Detect which cell encompasses the target text, then output its [x, y] center coordinate. 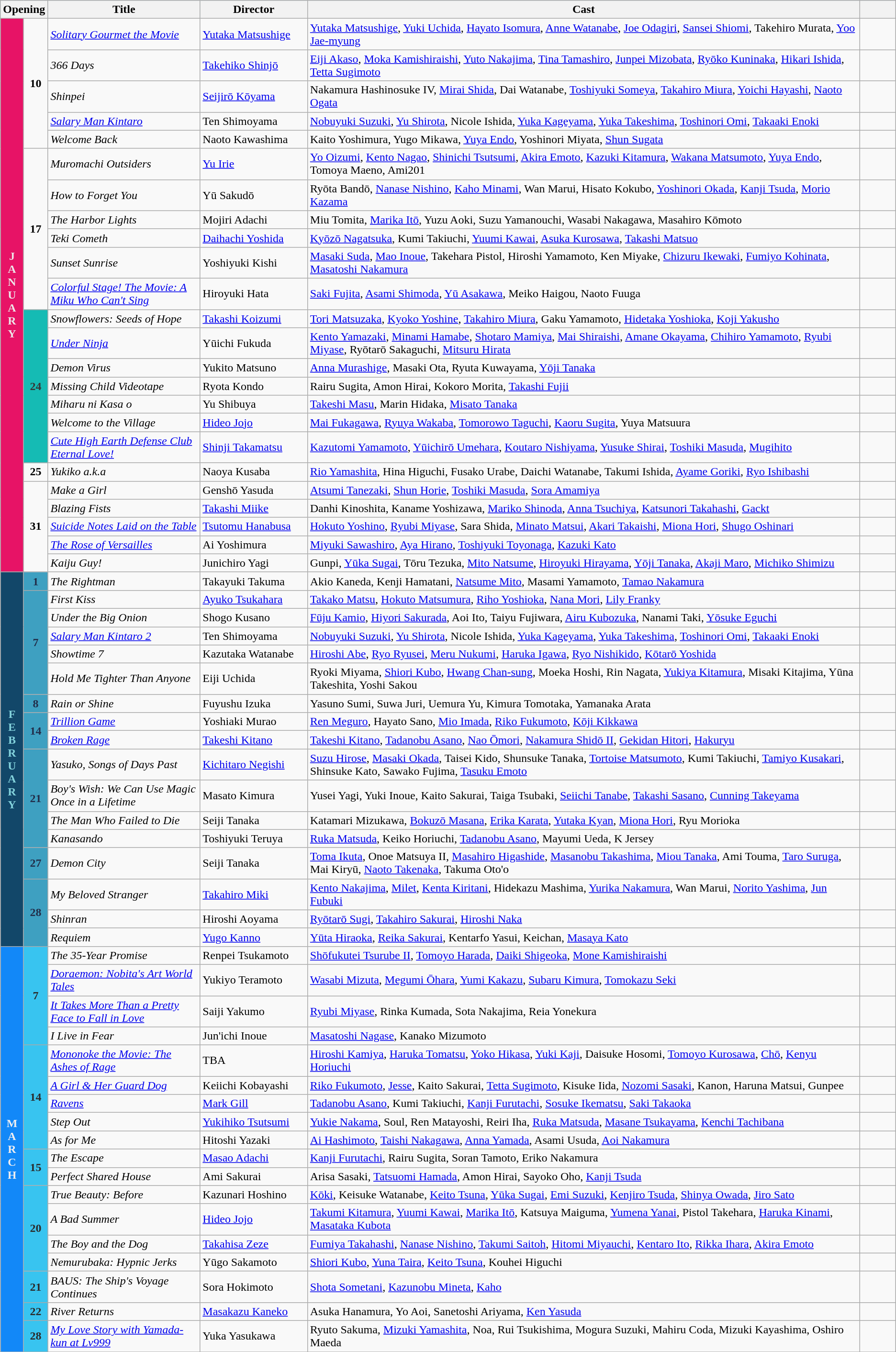
True Beauty: Before [124, 1195]
My Love Story with Yamada-kun at Lv999 [124, 1336]
Ravens [124, 1104]
Shinran [124, 919]
Hold Me Tighter Than Anyone [124, 679]
Takahiro Miki [254, 894]
Daihachi Yoshida [254, 238]
Naoya Kusaba [254, 472]
Boy's Wish: We Can Use Magic Once in a Lifetime [124, 795]
Takeshi Masu, Marin Hidaka, Misato Tanaka [583, 404]
Takashi Miike [254, 508]
Snowflowers: Seeds of Hope [124, 318]
The Boy and the Dog [124, 1244]
Kaiju Guy! [124, 563]
Yasuno Sumi, Suwa Juri, Uemura Yu, Kimura Tomotaka, Yamanaka Arata [583, 704]
Naoto Kawashima [254, 139]
Hokuto Yoshino, Ryubi Miyase, Sara Shida, Minato Matsui, Akari Takaishi, Miona Hori, Shugo Oshinari [583, 526]
Kōki, Keisuke Watanabe, Keito Tsuna, Yūka Sugai, Emi Suzuki, Kenjiro Tsuda, Shinya Owada, Jiro Sato [583, 1195]
Ryoki Miyama, Shiori Kubo, Hwang Chan-sung, Moeka Hoshi, Rin Nagata, Yukiya Kitamura, Misaki Kitajima, Yūna Takeshita, Yoshi Sakou [583, 679]
Yu Shibuya [254, 404]
17 [35, 229]
My Beloved Stranger [124, 894]
Muromachi Outsiders [124, 164]
Takumi Kitamura, Yuumi Kawai, Marika Itō, Katsuya Maiguma, Yumena Yanai, Pistol Takehara, Haruka Kinami, Masataka Kubota [583, 1219]
Yoshiyuki Kishi [254, 262]
Asuka Hanamura, Yo Aoi, Sanetoshi Ariyama, Ken Yasuda [583, 1311]
15 [35, 1167]
Colorful Stage! The Movie: A Miku Who Can't Sing [124, 294]
River Returns [124, 1311]
Showtime 7 [124, 654]
Yukiyo Teramoto [254, 980]
Director [254, 10]
Tsutomu Hanabusa [254, 526]
How to Forget You [124, 195]
Tadanobu Asano, Kumi Takiuchi, Kanji Furutachi, Sosuke Ikematsu, Saki Takaoka [583, 1104]
Anna Murashige, Masaki Ota, Ryuta Kuwayama, Yōji Tanaka [583, 368]
Trillion Game [124, 722]
Ryōtarō Sugi, Takahiro Sakurai, Hiroshi Naka [583, 919]
Takako Matsu, Hokuto Matsumura, Riho Yoshioka, Nana Mori, Lily Franky [583, 599]
Yūta Hiraoka, Reika Sakurai, Kentarfo Yasui, Keichan, Masaya Kato [583, 937]
A Girl & Her Guard Dog [124, 1085]
Miyuki Sawashiro, Aya Hirano, Toshiyuki Toyonaga, Kazuki Kato [583, 545]
Yukie Nakama, Soul, Ren Matayoshi, Reiri Iha, Ruka Matsuda, Masane Tsukayama, Kenchi Tachibana [583, 1122]
Keiichi Kobayashi [254, 1085]
I Live in Fear [124, 1036]
Arisa Sasaki, Tatsuomi Hamada, Amon Hirai, Sayoko Oho, Kanji Tsuda [583, 1176]
Mai Fukagawa, Ryuya Wakaba, Tomorowo Taguchi, Kaoru Sugita, Yuya Matsuura [583, 423]
Fumiya Takahashi, Nanase Nishino, Takumi Saitoh, Hitomi Miyauchi, Kentaro Ito, Rikka Ihara, Akira Emoto [583, 1244]
Kaito Yoshimura, Yugo Mikawa, Yuya Endo, Yoshinori Miyata, Shun Sugata [583, 139]
Cast [583, 10]
Teki Cometh [124, 238]
Masaki Suda, Mao Inoue, Takehara Pistol, Hiroshi Yamamoto, Ken Miyake, Chizuru Ikewaki, Fumiyo Kohinata, Masatoshi Nakamura [583, 262]
As for Me [124, 1140]
Yutaka Matsushige [254, 34]
24 [35, 386]
Yasuko, Songs of Days Past [124, 765]
25 [35, 472]
Yutaka Matsushige, Yuki Uchida, Hayato Isomura, Anne Watanabe, Joe Odagiri, Sansei Shiomi, Takehiro Murata, Yoo Jae-myung [583, 34]
Ami Sakurai [254, 1176]
Rain or Shine [124, 704]
Ren Meguro, Hayato Sano, Mio Imada, Riko Fukumoto, Kōji Kikkawa [583, 722]
The 35-Year Promise [124, 955]
Masato Kimura [254, 795]
Missing Child Videotape [124, 386]
Yu Irie [254, 164]
Riko Fukumoto, Jesse, Kaito Sakurai, Tetta Sugimoto, Kisuke Iida, Nozomi Sasaki, Kanon, Haruna Matsui, Gunpee [583, 1085]
Perfect Shared House [124, 1176]
31 [35, 526]
The Rose of Versailles [124, 545]
Toshiyuki Teruya [254, 838]
Atsumi Tanezaki, Shun Horie, Toshiki Masuda, Sora Amamiya [583, 490]
Yoshiaki Murao [254, 722]
Sora Hokimoto [254, 1286]
Cute High Earth Defense Club Eternal Love! [124, 447]
A Bad Summer [124, 1219]
Requiem [124, 937]
Ryōta Bandō, Nanase Nishino, Kaho Minami, Wan Marui, Hisato Kokubo, Yoshinori Okada, Kanji Tsuda, Morio Kazama [583, 195]
Tori Matsuzaka, Kyoko Yoshine, Takahiro Miura, Gaku Yamamoto, Hidetaka Yoshioka, Koji Yakusho [583, 318]
Yo Oizumi, Kento Nagao, Shinichi Tsutsumi, Akira Emoto, Kazuki Kitamura, Wakana Matsumoto, Yuya Endo, Tomoya Maeno, Ami201 [583, 164]
BAUS: The Ship's Voyage Continues [124, 1286]
22 [35, 1311]
Ryubi Miyase, Rinka Kumada, Sota Nakajima, Reia Yonekura [583, 1011]
Yuka Yasukawa [254, 1336]
Sunset Sunrise [124, 262]
FEBRUARY [12, 759]
Ryota Kondo [254, 386]
366 Days [124, 65]
Akio Kaneda, Kenji Hamatani, Natsume Mito, Masami Yamamoto, Tamao Nakamura [583, 581]
Yūgo Sakamoto [254, 1262]
Kyōzō Nagatsuka, Kumi Takiuchi, Yuumi Kawai, Asuka Kurosawa, Takashi Matsuo [583, 238]
Hiroyuki Hata [254, 294]
Title [124, 10]
It Takes More Than a Pretty Face to Fall in Love [124, 1011]
Eiji Uchida [254, 679]
First Kiss [124, 599]
Renpei Tsukamoto [254, 955]
Gunpi, Yūka Sugai, Tōru Tezuka, Mito Natsume, Hiroyuki Hirayama, Yōji Tanaka, Akaji Maro, Michiko Shimizu [583, 563]
Miharu ni Kasa o [124, 404]
Katamari Mizukawa, Bokuzō Masana, Erika Karata, Yutaka Kyan, Miona Hori, Ryu Morioka [583, 820]
Rio Yamashita, Hina Higuchi, Fusako Urabe, Daichi Watanabe, Takumi Ishida, Ayame Goriki, Ryo Ishibashi [583, 472]
Yūichi Fukuda [254, 344]
Mojiri Adachi [254, 220]
Solitary Gourmet the Movie [124, 34]
Suicide Notes Laid on the Table [124, 526]
Kazunari Hoshino [254, 1195]
Opening [24, 10]
Fuyushu Izuka [254, 704]
Kanji Furutachi, Rairu Sugita, Soran Tamoto, Eriko Nakamura [583, 1158]
Welcome to the Village [124, 423]
Mark Gill [254, 1104]
Nakamura Hashinosuke IV, Mirai Shida, Dai Watanabe, Toshiyuki Someya, Takahiro Miura, Yoichi Hayashi, Naoto Ogata [583, 97]
Ruka Matsuda, Keiko Horiuchi, Tadanobu Asano, Mayumi Ueda, K Jersey [583, 838]
Shōfukutei Tsurube II, Tomoyo Harada, Daiki Shigeoka, Mone Kamishiraishi [583, 955]
Takayuki Takuma [254, 581]
Genshō Yasuda [254, 490]
10 [35, 83]
Salary Man Kintaro [124, 121]
The Harbor Lights [124, 220]
Shota Sometani, Kazunobu Mineta, Kaho [583, 1286]
Masao Adachi [254, 1158]
Shogo Kusano [254, 617]
Kazutomi Yamamoto, Yūichirō Umehara, Koutaro Nishiyama, Yusuke Shirai, Toshiki Masuda, Mugihito [583, 447]
Kento Nakajima, Milet, Kenta Kiritani, Hidekazu Mashima, Yurika Nakamura, Wan Marui, Norito Yashima, Jun Fubuki [583, 894]
Kento Yamazaki, Minami Hamabe, Shotaro Mamiya, Mai Shiraishi, Amane Okayama, Chihiro Yamamoto, Ryubi Miyase, Ryōtarō Sakaguchi, Mitsuru Hirata [583, 344]
Step Out [124, 1122]
Shinpei [124, 97]
Masatoshi Nagase, Kanako Mizumoto [583, 1036]
Kazutaka Watanabe [254, 654]
20 [35, 1228]
Ryuto Sakuma, Mizuki Yamashita, Noa, Rui Tsukishima, Mogura Suzuki, Mahiru Coda, Mizuki Kayashima, Oshiro Maeda [583, 1336]
Yū Sakudō [254, 195]
JANUARY [12, 295]
Ayuko Tsukahara [254, 599]
The Rightman [124, 581]
Kanasando [124, 838]
Nemurubaka: Hypnic Jerks [124, 1262]
Yukiko a.k.a [124, 472]
Yukito Matsuno [254, 368]
Fūju Kamio, Hiyori Sakurada, Aoi Ito, Taiyu Fujiwara, Airu Kubozuka, Nanami Taki, Yōsuke Eguchi [583, 617]
Takahisa Zeze [254, 1244]
Takeshi Kitano, Tadanobu Asano, Nao Ōmori, Nakamura Shidō II, Gekidan Hitori, Hakuryu [583, 740]
Jun'ichi Inoue [254, 1036]
Hitoshi Yazaki [254, 1140]
Toma Ikuta, Onoe Matsuya II, Masahiro Higashide, Masanobu Takashima, Miou Tanaka, Ami Touma, Taro Suruga, Mai Kiryū, Naoto Takenaka, Takuma Oto'o [583, 863]
Shiori Kubo, Yuna Taira, Keito Tsuna, Kouhei Higuchi [583, 1262]
Kichitaro Negishi [254, 765]
8 [35, 704]
Takehiko Shinjō [254, 65]
Hiroshi Abe, Ryo Ryusei, Meru Nukumi, Haruka Igawa, Ryo Nishikido, Kōtarō Yoshida [583, 654]
Hiroshi Aoyama [254, 919]
Masakazu Kaneko [254, 1311]
Takashi Koizumi [254, 318]
Yusei Yagi, Yuki Inoue, Kaito Sakurai, Taiga Tsubaki, Seiichi Tanabe, Takashi Sasano, Cunning Takeyama [583, 795]
Mononoke the Movie: The Ashes of Rage [124, 1061]
Seijirō Kōyama [254, 97]
Saki Fujita, Asami Shimoda, Yū Asakawa, Meiko Haigou, Naoto Fuuga [583, 294]
MARCH [12, 1149]
The Escape [124, 1158]
Takeshi Kitano [254, 740]
Hiroshi Kamiya, Haruka Tomatsu, Yoko Hikasa, Yuki Kaji, Daisuke Hosomi, Tomoyo Kurosawa, Chō, Kenyu Horiuchi [583, 1061]
Broken Rage [124, 740]
Miu Tomita, Marika Itō, Yuzu Aoki, Suzu Yamanouchi, Wasabi Nakagawa, Masahiro Kōmoto [583, 220]
Rairu Sugita, Amon Hirai, Kokoro Morita, Takashi Fujii [583, 386]
The Man Who Failed to Die [124, 820]
1 [35, 581]
Shinji Takamatsu [254, 447]
Ai Hashimoto, Taishi Nakagawa, Anna Yamada, Asami Usuda, Aoi Nakamura [583, 1140]
Demon Virus [124, 368]
Eiji Akaso, Moka Kamishiraishi, Yuto Nakajima, Tina Tamashiro, Junpei Mizobata, Ryōko Kuninaka, Hikari Ishida, Tetta Sugimoto [583, 65]
Ai Yoshimura [254, 545]
Demon City [124, 863]
Under the Big Onion [124, 617]
Junichiro Yagi [254, 563]
Yukihiko Tsutsumi [254, 1122]
Saiji Yakumo [254, 1011]
Yugo Kanno [254, 937]
Blazing Fists [124, 508]
Welcome Back [124, 139]
TBA [254, 1061]
Salary Man Kintaro 2 [124, 636]
Make a Girl [124, 490]
Under Ninja [124, 344]
Doraemon: Nobita's Art World Tales [124, 980]
Wasabi Mizuta, Megumi Ōhara, Yumi Kakazu, Subaru Kimura, Tomokazu Seki [583, 980]
27 [35, 863]
Danhi Kinoshita, Kaname Yoshizawa, Mariko Shinoda, Anna Tsuchiya, Katsunori Takahashi, Gackt [583, 508]
